For the text-containing cell, return its midpoint in (X, Y) coordinate format. 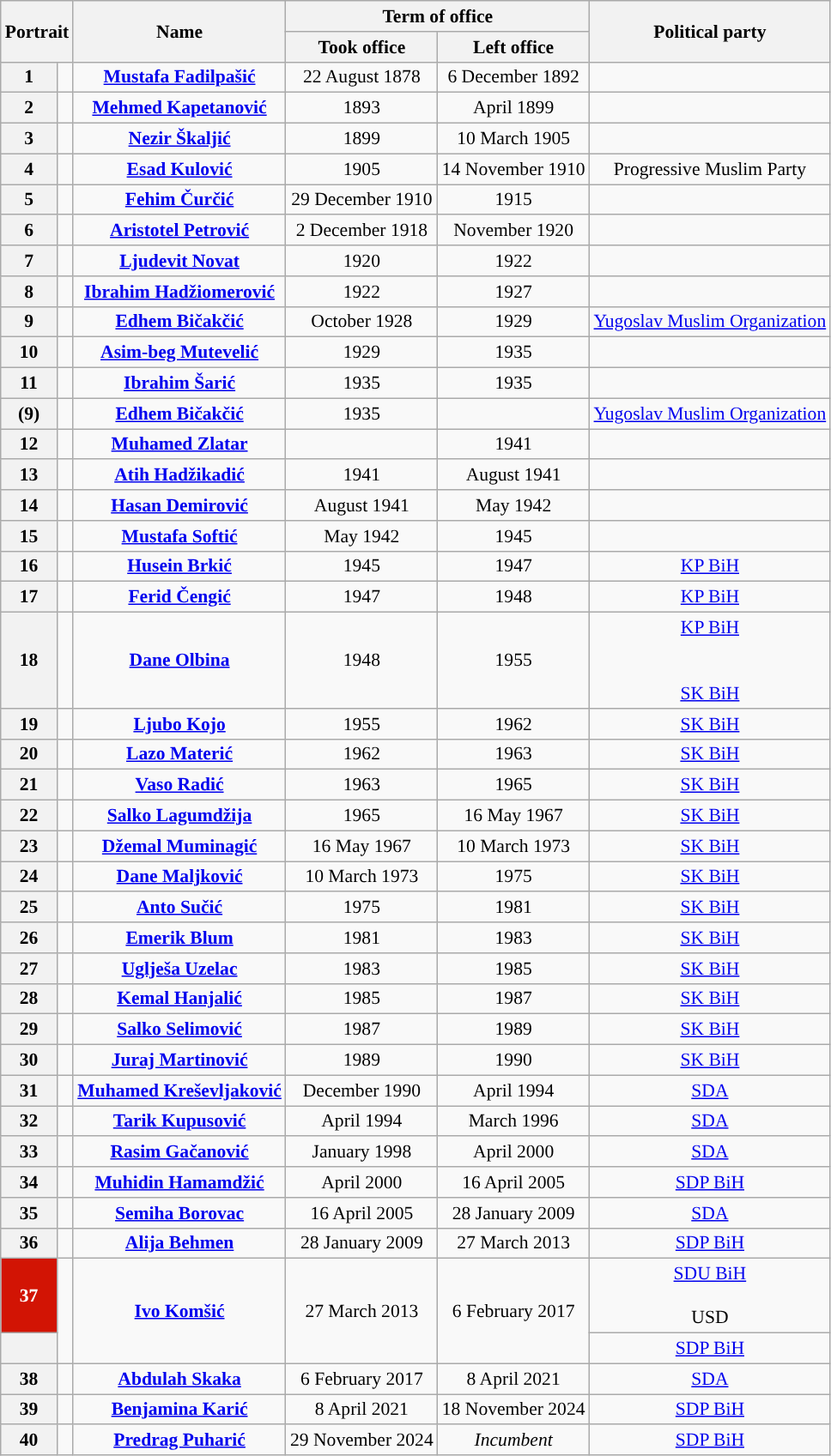
Dane Olbina (179, 661)
37 (29, 1296)
Abdulah Skaka (179, 1379)
21 (29, 785)
Hasan Demirović (179, 505)
Name (179, 31)
1905 (362, 169)
26 (29, 938)
1920 (362, 261)
Vaso Radić (179, 785)
18 November 2024 (513, 1410)
29 (29, 1030)
Ibrahim Hadžiomerović (179, 292)
27 (29, 969)
11 (29, 384)
Džemal Muminagić (179, 846)
March 1996 (513, 1121)
Husein Brkić (179, 566)
9 (29, 322)
3 (29, 139)
KP BiHSK BiH (711, 661)
Term of office (438, 16)
October 1928 (362, 322)
25 (29, 908)
Mustafa Softić (179, 536)
Predrag Puharić (179, 1441)
6 (29, 231)
1927 (513, 292)
Political party (711, 31)
29 December 1910 (362, 200)
Rasim Gačanović (179, 1152)
December 1990 (362, 1090)
Progressive Muslim Party (711, 169)
Emerik Blum (179, 938)
1899 (362, 139)
Atih Hadžikadić (179, 475)
22 (29, 816)
35 (29, 1213)
39 (29, 1410)
Took office (362, 47)
Tarik Kupusović (179, 1121)
Benjamina Karić (179, 1410)
31 (29, 1090)
14 November 1910 (513, 169)
Ivo Komšić (179, 1311)
1915 (513, 200)
1 (29, 77)
Kemal Hanjalić (179, 999)
SDU BiHUSD (711, 1296)
Incumbent (513, 1441)
34 (29, 1182)
19 (29, 724)
12 (29, 444)
10 March 1905 (513, 139)
2 December 1918 (362, 231)
1893 (362, 108)
36 (29, 1243)
Ljudevit Novat (179, 261)
Aristotel Petrović (179, 231)
November 1920 (513, 231)
40 (29, 1441)
23 (29, 846)
18 (29, 661)
29 November 2024 (362, 1441)
32 (29, 1121)
January 1998 (362, 1152)
17 (29, 597)
8 (29, 292)
22 August 1878 (362, 77)
1990 (513, 1060)
Ljubo Kojo (179, 724)
Muhidin Hamamdžić (179, 1182)
Ibrahim Šarić (179, 384)
7 (29, 261)
20 (29, 754)
Salko Lagumdžija (179, 816)
2 (29, 108)
Mehmed Kapetanović (179, 108)
Uglješa Uzelac (179, 969)
Anto Sučić (179, 908)
24 (29, 877)
4 (29, 169)
6 December 1892 (513, 77)
Ferid Čengić (179, 597)
33 (29, 1152)
5 (29, 200)
10 (29, 353)
15 (29, 536)
14 (29, 505)
16 (29, 566)
28 (29, 999)
Left office (513, 47)
Portrait (37, 31)
30 (29, 1060)
April 1899 (513, 108)
Nezir Škaljić (179, 139)
Muhamed Zlatar (179, 444)
Semiha Borovac (179, 1213)
Salko Selimović (179, 1030)
Juraj Martinović (179, 1060)
Lazo Materić (179, 754)
(9) (29, 414)
Mustafa Fadilpašić (179, 77)
Esad Kulović (179, 169)
Muhamed Kreševljaković (179, 1090)
Alija Behmen (179, 1243)
Asim-beg Mutevelić (179, 353)
13 (29, 475)
Fehim Čurčić (179, 200)
38 (29, 1379)
Dane Maljković (179, 877)
